Identify which cell holds the provided text, then report its (x, y) central coordinate. 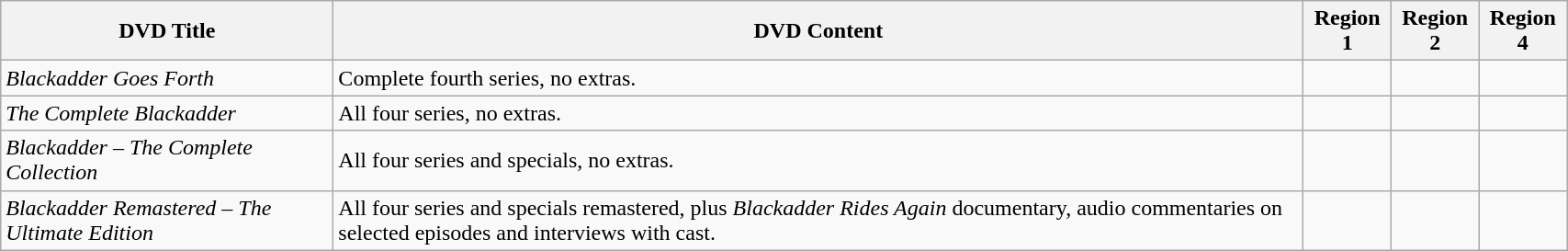
Region 2 (1435, 31)
Blackadder Goes Forth (167, 78)
The Complete Blackadder (167, 113)
Region 1 (1348, 31)
Complete fourth series, no extras. (818, 78)
Region 4 (1523, 31)
DVD Title (167, 31)
All four series, no extras. (818, 113)
All four series and specials, no extras. (818, 160)
All four series and specials remastered, plus Blackadder Rides Again documentary, audio commentaries on selected episodes and interviews with cast. (818, 221)
Blackadder – The Complete Collection (167, 160)
Blackadder Remastered – The Ultimate Edition (167, 221)
DVD Content (818, 31)
